Extract the (x, y) coordinate from the center of the cell holding the provided text.  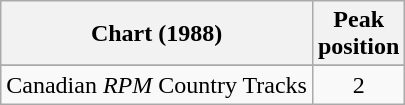
2 (358, 85)
Canadian RPM Country Tracks (157, 85)
Chart (1988) (157, 34)
Peakposition (358, 34)
